Extract the (x, y) coordinate from the center of the cell holding the provided text.  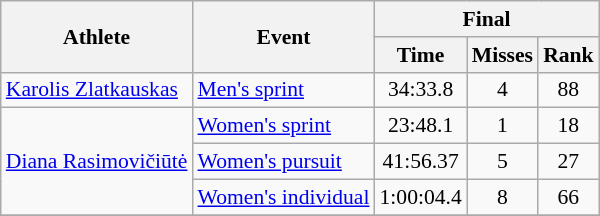
Diana Rasimovičiūtė (97, 162)
Men's sprint (284, 90)
1:00:04.4 (420, 197)
Women's sprint (284, 126)
1 (502, 126)
5 (502, 162)
4 (502, 90)
Women's pursuit (284, 162)
Karolis Zlatkauskas (97, 90)
88 (568, 90)
Event (284, 36)
41:56.37 (420, 162)
Misses (502, 55)
66 (568, 197)
Time (420, 55)
34:33.8 (420, 90)
18 (568, 126)
27 (568, 162)
Women's individual (284, 197)
23:48.1 (420, 126)
Athlete (97, 36)
Final (486, 19)
8 (502, 197)
Rank (568, 55)
